Return [X, Y] of the center of cell containing provided text 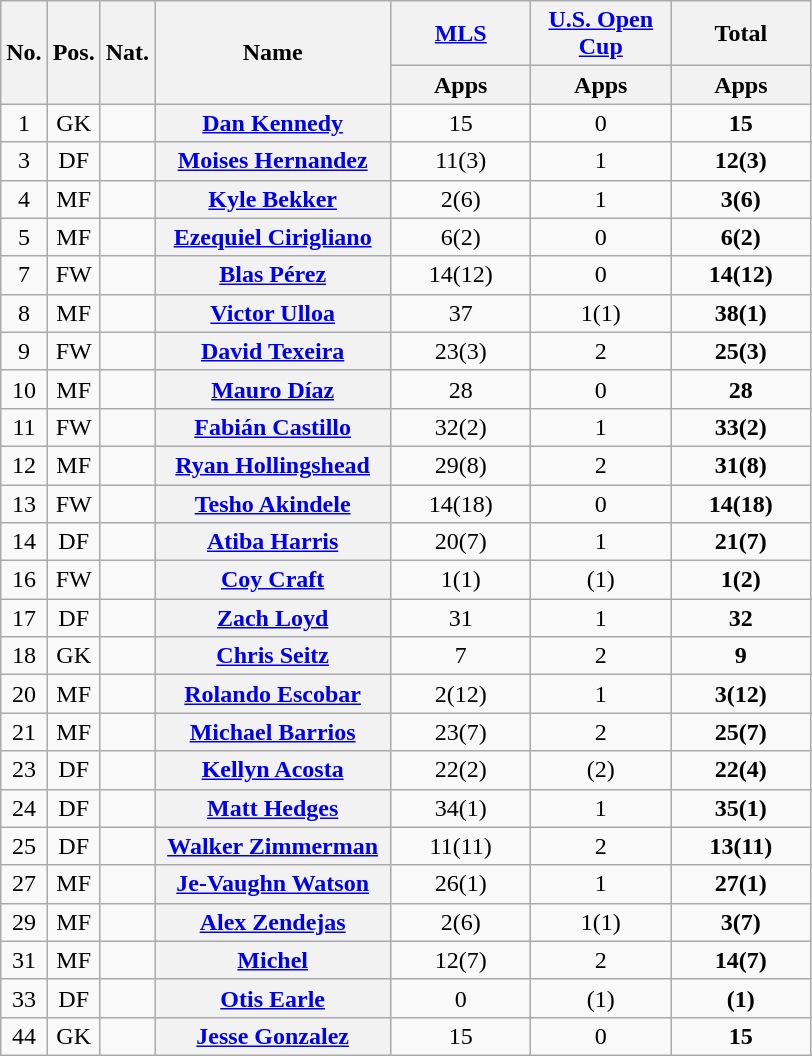
37 [461, 313]
Fabián Castillo [273, 427]
44 [24, 1036]
35(1) [741, 808]
12(3) [741, 161]
Victor Ulloa [273, 313]
Otis Earle [273, 998]
MLS [461, 34]
3 [24, 161]
Coy Craft [273, 580]
38(1) [741, 313]
25 [24, 846]
Je-Vaughn Watson [273, 884]
24 [24, 808]
32 [741, 618]
13(11) [741, 846]
Alex Zendejas [273, 922]
14(7) [741, 960]
21 [24, 732]
29(8) [461, 465]
Kyle Bekker [273, 199]
Kellyn Acosta [273, 770]
Nat. [127, 52]
34(1) [461, 808]
20(7) [461, 542]
33(2) [741, 427]
Blas Pérez [273, 275]
Pos. [74, 52]
13 [24, 503]
5 [24, 237]
Ezequiel Cirigliano [273, 237]
18 [24, 656]
33 [24, 998]
Michel [273, 960]
23(3) [461, 351]
1(2) [741, 580]
11(3) [461, 161]
20 [24, 694]
(2) [601, 770]
3(7) [741, 922]
12(7) [461, 960]
8 [24, 313]
31(8) [741, 465]
22(2) [461, 770]
3(6) [741, 199]
Total [741, 34]
27 [24, 884]
3(12) [741, 694]
11(11) [461, 846]
12 [24, 465]
23(7) [461, 732]
11 [24, 427]
26(1) [461, 884]
21(7) [741, 542]
Matt Hedges [273, 808]
25(7) [741, 732]
16 [24, 580]
14 [24, 542]
Rolando Escobar [273, 694]
29 [24, 922]
Zach Loyd [273, 618]
27(1) [741, 884]
Walker Zimmerman [273, 846]
Ryan Hollingshead [273, 465]
Chris Seitz [273, 656]
10 [24, 389]
23 [24, 770]
Mauro Díaz [273, 389]
4 [24, 199]
Dan Kennedy [273, 123]
Tesho Akindele [273, 503]
2(12) [461, 694]
U.S. Open Cup [601, 34]
David Texeira [273, 351]
22(4) [741, 770]
25(3) [741, 351]
Atiba Harris [273, 542]
Name [273, 52]
No. [24, 52]
Jesse Gonzalez [273, 1036]
17 [24, 618]
Moises Hernandez [273, 161]
32(2) [461, 427]
Michael Barrios [273, 732]
